Search for the cell housing the specified text and yield its [x, y] center coordinate. 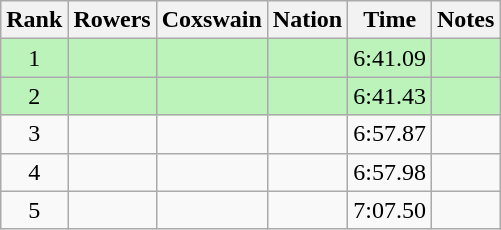
Time [390, 20]
6:41.43 [390, 96]
6:41.09 [390, 58]
1 [34, 58]
4 [34, 172]
6:57.98 [390, 172]
Notes [465, 20]
5 [34, 210]
7:07.50 [390, 210]
Rank [34, 20]
Nation [307, 20]
2 [34, 96]
Rowers [112, 20]
3 [34, 134]
6:57.87 [390, 134]
Coxswain [212, 20]
